From the cell containing the given text, extract its center point as (x, y) coordinate. 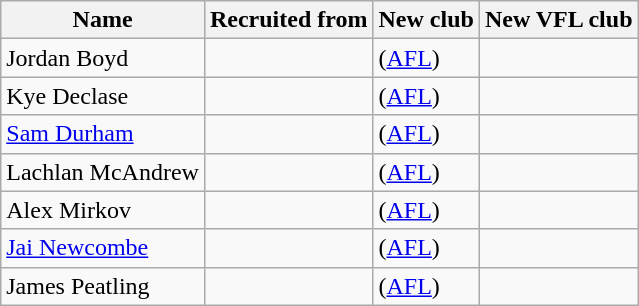
Jordan Boyd (103, 58)
Lachlan McAndrew (103, 172)
Name (103, 20)
New VFL club (558, 20)
Kye Declase (103, 96)
James Peatling (103, 286)
New club (426, 20)
Sam Durham (103, 134)
Alex Mirkov (103, 210)
Jai Newcombe (103, 248)
Recruited from (288, 20)
